Detect which cell encompasses the target text, then output its (x, y) center coordinate. 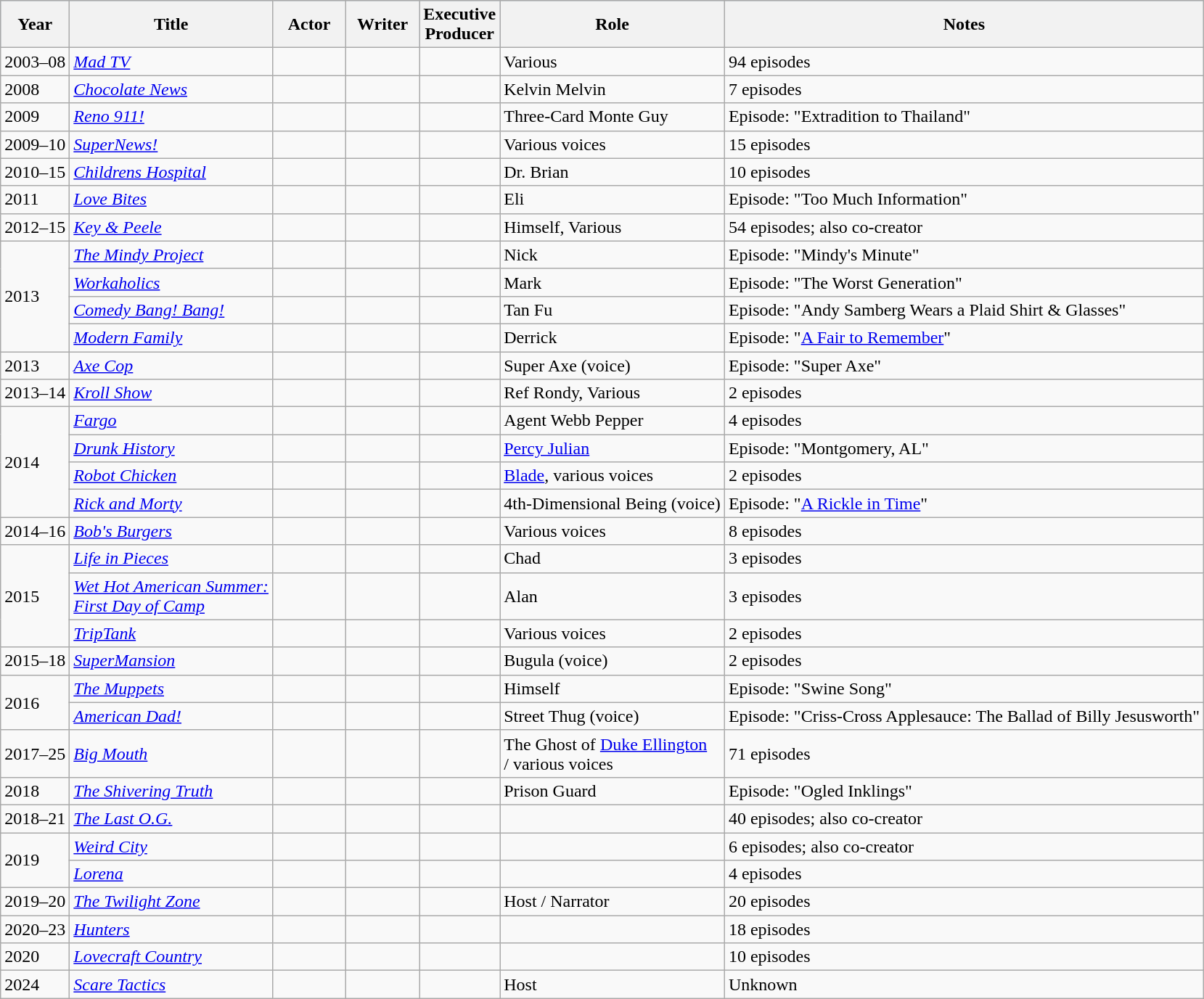
Axe Cop (171, 365)
The Mindy Project (171, 255)
Kelvin Melvin (613, 89)
Host (613, 984)
2014–16 (35, 531)
Comedy Bang! Bang! (171, 310)
8 episodes (964, 531)
TripTank (171, 633)
American Dad! (171, 716)
Ref Rondy, Various (613, 393)
2008 (35, 89)
71 episodes (964, 753)
Kroll Show (171, 393)
2009–10 (35, 144)
2019 (35, 860)
Episode: "Mindy's Minute" (964, 255)
Childrens Hospital (171, 172)
2012–15 (35, 227)
20 episodes (964, 902)
Alan (613, 596)
Dr. Brian (613, 172)
Modern Family (171, 337)
Himself, Various (613, 227)
SuperMansion (171, 661)
2020–23 (35, 929)
Role (613, 25)
Agent Webb Pepper (613, 421)
Workaholics (171, 282)
Bob's Burgers (171, 531)
Percy Julian (613, 448)
Robot Chicken (171, 476)
Blade, various voices (613, 476)
Hunters (171, 929)
Episode: "A Rickle in Time" (964, 503)
2019–20 (35, 902)
Prison Guard (613, 791)
2017–25 (35, 753)
Chad (613, 559)
Episode: "Swine Song" (964, 688)
Wet Hot American Summer: First Day of Camp (171, 596)
Episode: "Montgomery, AL" (964, 448)
Chocolate News (171, 89)
The Twilight Zone (171, 902)
2010–15 (35, 172)
Episode: "Extradition to Thailand" (964, 117)
2003–08 (35, 62)
Three-Card Monte Guy (613, 117)
Episode: "The Worst Generation" (964, 282)
40 episodes; also co-creator (964, 818)
Derrick (613, 337)
Scare Tactics (171, 984)
Mark (613, 282)
94 episodes (964, 62)
54 episodes; also co-creator (964, 227)
6 episodes; also co-creator (964, 847)
Himself (613, 688)
2018 (35, 791)
Reno 911! (171, 117)
Episode: "Super Axe" (964, 365)
Episode: "Andy Samberg Wears a Plaid Shirt & Glasses" (964, 310)
The Last O.G. (171, 818)
Key & Peele (171, 227)
Love Bites (171, 200)
7 episodes (964, 89)
4th-Dimensional Being (voice) (613, 503)
Host / Narrator (613, 902)
Street Thug (voice) (613, 716)
Fargo (171, 421)
The Shivering Truth (171, 791)
Super Axe (voice) (613, 365)
Actor (309, 25)
Notes (964, 25)
Big Mouth (171, 753)
18 episodes (964, 929)
Life in Pieces (171, 559)
Title (171, 25)
Lorena (171, 874)
Tan Fu (613, 310)
Bugula (voice) (613, 661)
Lovecraft Country (171, 957)
Eli (613, 200)
The Muppets (171, 688)
Unknown (964, 984)
2011 (35, 200)
Episode: "A Fair to Remember" (964, 337)
Year (35, 25)
2013–14 (35, 393)
15 episodes (964, 144)
2009 (35, 117)
Episode: "Criss-Cross Applesauce: The Ballad of Billy Jesusworth" (964, 716)
Various (613, 62)
Executive Producer (460, 25)
2018–21 (35, 818)
SuperNews! (171, 144)
2015–18 (35, 661)
Mad TV (171, 62)
The Ghost of Duke Ellington / various voices (613, 753)
Episode: "Ogled Inklings" (964, 791)
2016 (35, 702)
Drunk History (171, 448)
Episode: "Too Much Information" (964, 200)
2015 (35, 596)
Weird City (171, 847)
Rick and Morty (171, 503)
Writer (383, 25)
2024 (35, 984)
2020 (35, 957)
Nick (613, 255)
2014 (35, 462)
